Search for the cell housing the specified text and yield its (x, y) center coordinate. 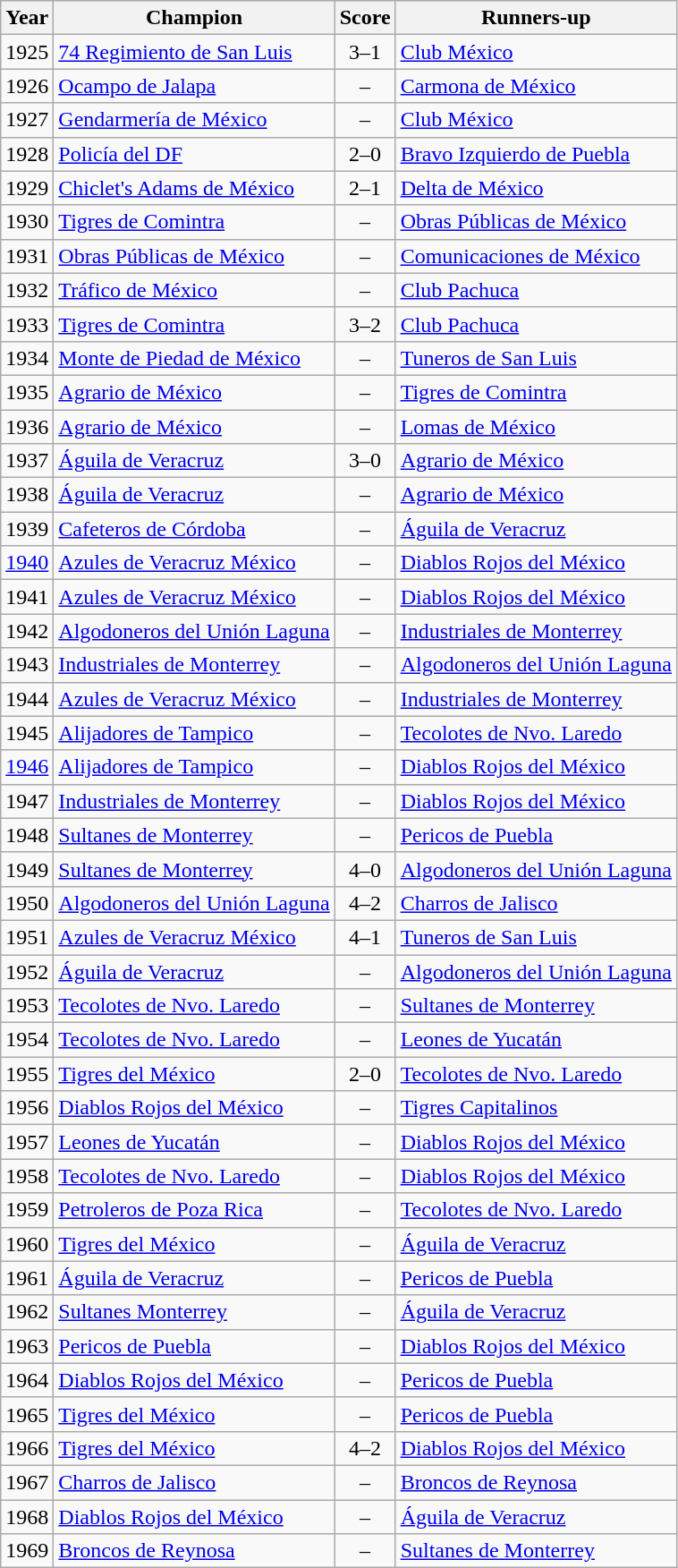
1936 (27, 427)
1968 (27, 1517)
1955 (27, 1074)
1969 (27, 1551)
4–1 (365, 937)
3–2 (365, 324)
Champion (194, 18)
1925 (27, 52)
1930 (27, 222)
3–1 (365, 52)
1947 (27, 801)
1927 (27, 120)
1944 (27, 699)
1942 (27, 631)
1953 (27, 1006)
1932 (27, 290)
1945 (27, 733)
Delta de México (536, 188)
Tráfico de México (194, 290)
1951 (27, 937)
1956 (27, 1108)
1940 (27, 563)
Policía del DF (194, 154)
1946 (27, 767)
1948 (27, 835)
Score (365, 18)
1928 (27, 154)
Comunicaciones de México (536, 256)
1952 (27, 971)
1941 (27, 597)
Year (27, 18)
1962 (27, 1312)
Petroleros de Poza Rica (194, 1210)
1950 (27, 903)
1957 (27, 1142)
1934 (27, 358)
Bravo Izquierdo de Puebla (536, 154)
1958 (27, 1176)
Lomas de México (536, 427)
1937 (27, 461)
1964 (27, 1380)
4–0 (365, 869)
1960 (27, 1244)
Tigres Capitalinos (536, 1108)
2–1 (365, 188)
1967 (27, 1482)
1929 (27, 188)
Gendarmería de México (194, 120)
1954 (27, 1040)
1966 (27, 1448)
Cafeteros de Córdoba (194, 529)
1933 (27, 324)
1949 (27, 869)
3–0 (365, 461)
1931 (27, 256)
1938 (27, 495)
Monte de Piedad de México (194, 358)
1963 (27, 1346)
Ocampo de Jalapa (194, 86)
Sultanes Monterrey (194, 1312)
1959 (27, 1210)
1965 (27, 1414)
Runners-up (536, 18)
1926 (27, 86)
1935 (27, 392)
1939 (27, 529)
Carmona de México (536, 86)
1961 (27, 1278)
1943 (27, 665)
74 Regimiento de San Luis (194, 52)
Chiclet's Adams de México (194, 188)
